Locate the cell with the specified text and output its [X, Y] center coordinate. 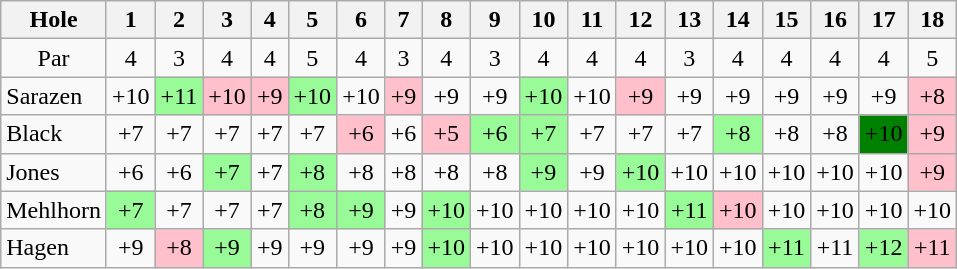
Black [54, 134]
Mehlhorn [54, 210]
+12 [884, 248]
11 [592, 20]
14 [738, 20]
+5 [446, 134]
Hagen [54, 248]
10 [544, 20]
Sarazen [54, 96]
1 [130, 20]
6 [362, 20]
Par [54, 58]
18 [932, 20]
17 [884, 20]
Jones [54, 172]
Hole [54, 20]
2 [179, 20]
15 [786, 20]
12 [640, 20]
9 [494, 20]
7 [404, 20]
16 [836, 20]
8 [446, 20]
13 [690, 20]
